Output the (X, Y) coordinate of the center of the cell containing the given text.  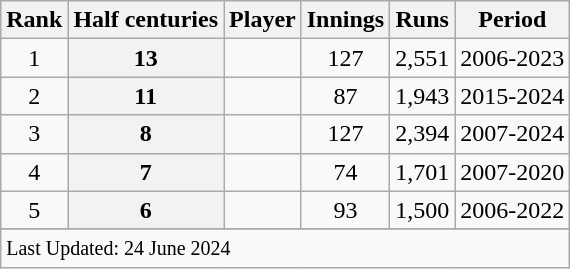
Runs (422, 20)
13 (146, 58)
2006-2023 (512, 58)
Innings (345, 20)
87 (345, 96)
1,701 (422, 172)
5 (34, 210)
2,394 (422, 134)
1 (34, 58)
2015-2024 (512, 96)
7 (146, 172)
11 (146, 96)
2007-2020 (512, 172)
1,500 (422, 210)
6 (146, 210)
Period (512, 20)
Player (263, 20)
Rank (34, 20)
2006-2022 (512, 210)
3 (34, 134)
8 (146, 134)
93 (345, 210)
Half centuries (146, 20)
1,943 (422, 96)
4 (34, 172)
74 (345, 172)
2,551 (422, 58)
2007-2024 (512, 134)
2 (34, 96)
Last Updated: 24 June 2024 (286, 248)
